Capture the cell that displays the provided text and extract its [X, Y] central coordinate. 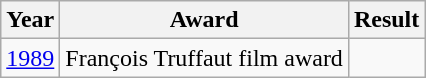
1989 [30, 58]
Award [204, 20]
Result [386, 20]
Year [30, 20]
François Truffaut film award [204, 58]
